Search for the cell housing the specified text and yield its (x, y) center coordinate. 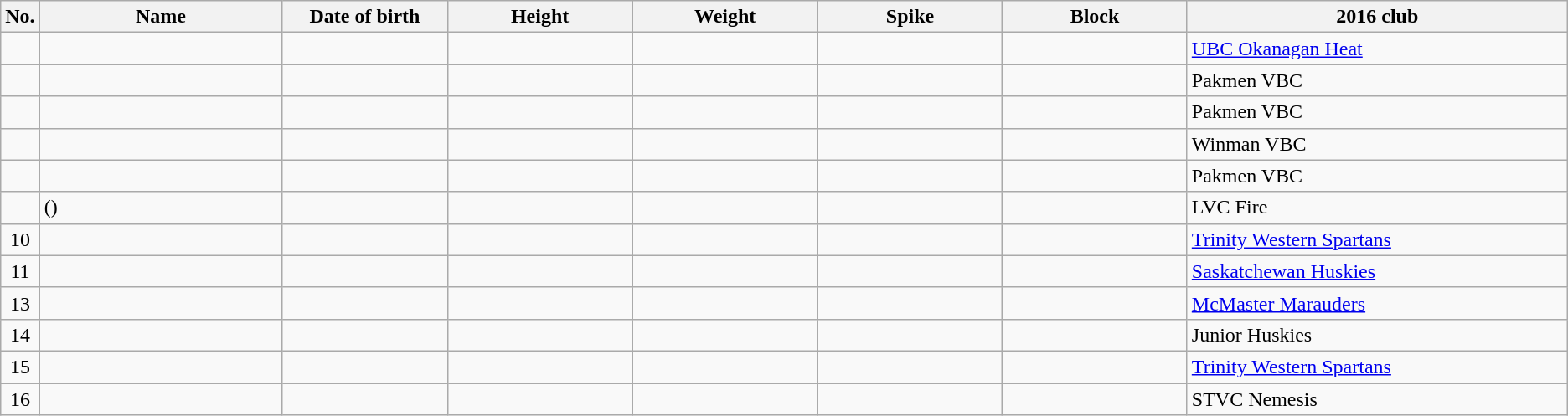
McMaster Marauders (1377, 303)
13 (20, 303)
STVC Nemesis (1377, 399)
Weight (725, 17)
Saskatchewan Huskies (1377, 271)
UBC Okanagan Heat (1377, 49)
LVC Fire (1377, 208)
() (161, 208)
Date of birth (365, 17)
16 (20, 399)
10 (20, 239)
Height (539, 17)
Block (1096, 17)
2016 club (1377, 17)
11 (20, 271)
Name (161, 17)
Junior Huskies (1377, 335)
Winman VBC (1377, 144)
15 (20, 367)
No. (20, 17)
14 (20, 335)
Spike (910, 17)
